Search for the cell housing the specified text and yield its (X, Y) center coordinate. 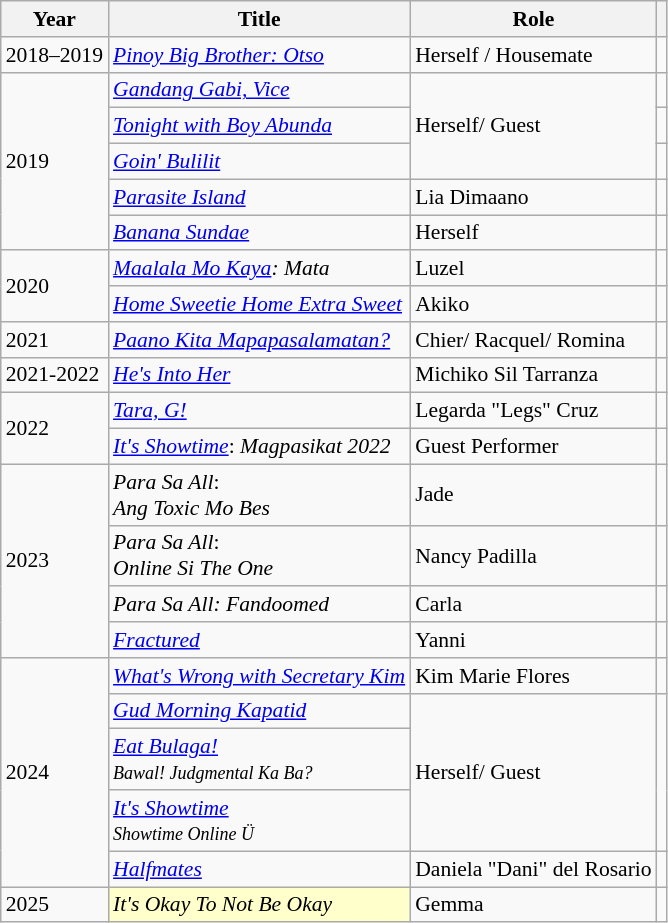
Parasite Island (259, 197)
Tara, G! (259, 411)
What's Wrong with Secretary Kim (259, 676)
2018–2019 (54, 55)
Para Sa All:Online Si The One (259, 556)
2025 (54, 905)
It's Showtime: Magpasikat 2022 (259, 447)
2024 (54, 772)
Goin' Bulilit (259, 162)
Halfmates (259, 869)
Luzel (534, 269)
Banana Sundae (259, 233)
Legarda "Legs" Cruz (534, 411)
Pinoy Big Brother: Otso (259, 55)
Chier/ Racquel/ Romina (534, 340)
Gandang Gabi, Vice (259, 90)
It's ShowtimeShowtime Online Ü (259, 820)
2022 (54, 428)
Lia Dimaano (534, 197)
2020 (54, 286)
Home Sweetie Home Extra Sweet (259, 304)
Nancy Padilla (534, 556)
Fractured (259, 640)
Daniela "Dani" del Rosario (534, 869)
2019 (54, 161)
Yanni (534, 640)
Jade (534, 494)
Year (54, 19)
Paano Kita Mapapasalamatan? (259, 340)
It's Okay To Not Be Okay (259, 905)
Kim Marie Flores (534, 676)
Gemma (534, 905)
2021-2022 (54, 375)
Herself (534, 233)
2023 (54, 561)
Title (259, 19)
2021 (54, 340)
Michiko Sil Tarranza (534, 375)
Guest Performer (534, 447)
He's Into Her (259, 375)
Tonight with Boy Abunda (259, 126)
Para Sa All: Fandoomed (259, 605)
Role (534, 19)
Gud Morning Kapatid (259, 711)
Carla (534, 605)
Maalala Mo Kaya: Mata (259, 269)
Herself / Housemate (534, 55)
Akiko (534, 304)
Eat Bulaga!Bawal! Judgmental Ka Ba? (259, 760)
Para Sa All:Ang Toxic Mo Bes (259, 494)
